Detect which cell encompasses the target text, then output its [x, y] center coordinate. 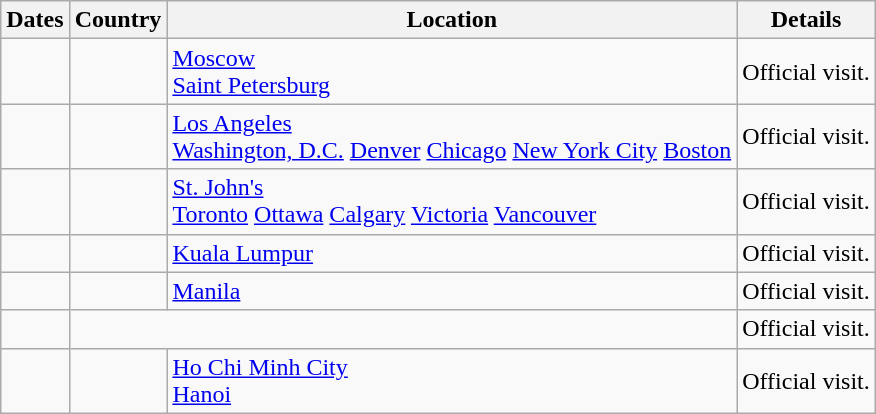
Los AngelesWashington, D.C. Denver Chicago New York City Boston [452, 136]
Details [806, 20]
Country [118, 20]
Manila [452, 291]
Location [452, 20]
St. John'sToronto Ottawa Calgary Victoria Vancouver [452, 202]
MoscowSaint Petersburg [452, 72]
Ho Chi Minh CityHanoi [452, 380]
Kuala Lumpur [452, 253]
Dates [35, 20]
